Determine the [x, y] coordinate at the center of the cell enclosing the given text.  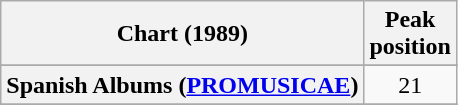
Chart (1989) [182, 34]
Spanish Albums (PROMUSICAE) [182, 85]
21 [410, 85]
Peakposition [410, 34]
